For the text-containing cell, return its midpoint in [X, Y] coordinate format. 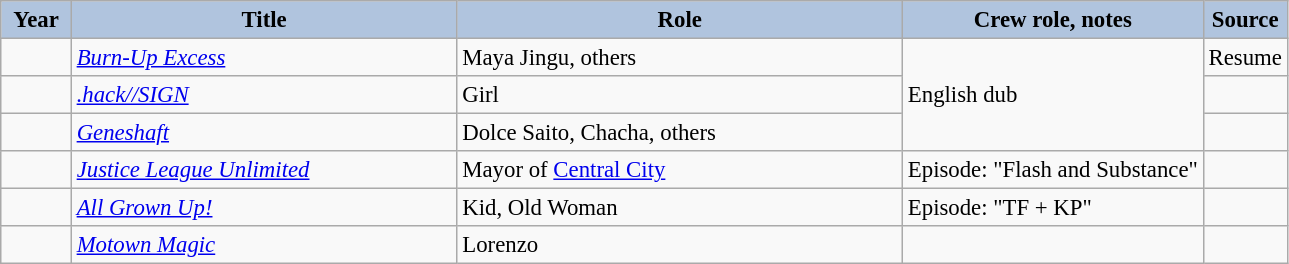
Dolce Saito, Chacha, others [680, 133]
Resume [1245, 58]
Burn-Up Excess [264, 58]
Title [264, 20]
Motown Magic [264, 245]
Girl [680, 95]
Geneshaft [264, 133]
Year [36, 20]
Episode: "TF + KP" [1054, 208]
.hack//SIGN [264, 95]
Maya Jingu, others [680, 58]
Source [1245, 20]
English dub [1054, 96]
Lorenzo [680, 245]
Role [680, 20]
Episode: "Flash and Substance" [1054, 170]
All Grown Up! [264, 208]
Mayor of Central City [680, 170]
Crew role, notes [1054, 20]
Justice League Unlimited [264, 170]
Kid, Old Woman [680, 208]
